Determine the [X, Y] coordinate at the center of the cell enclosing the given text.  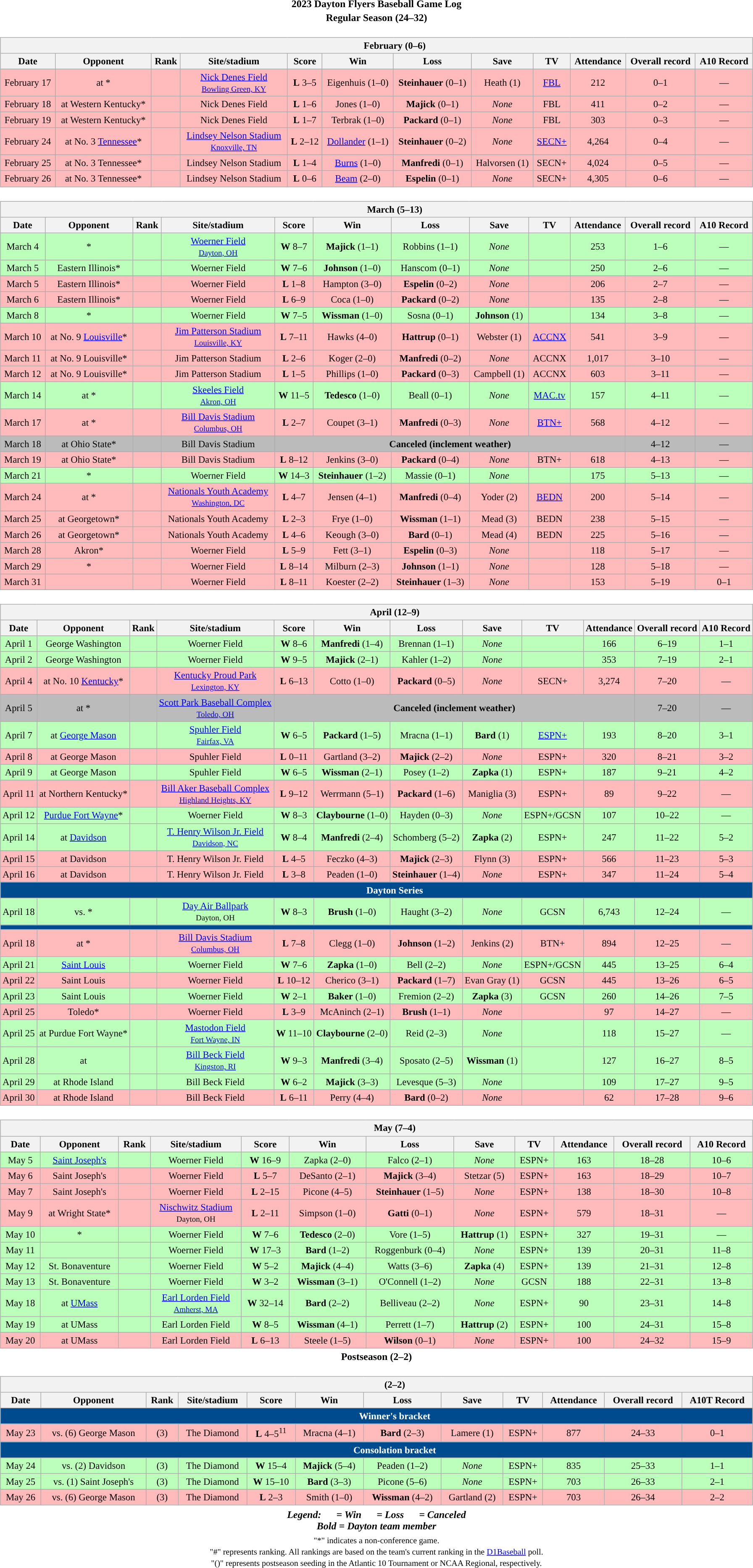
March 31 [23, 582]
Gatti (0–1) [410, 1213]
0–3 [661, 120]
MAC.tv [550, 395]
Brush (1–0) [352, 911]
L 1–7 [305, 120]
Day Air BallparkDayton, OH [215, 911]
21–31 [652, 1266]
W 3–2 [266, 1282]
Nick Denes FieldBowling Green, KY [234, 82]
Wilson (0–1) [410, 1341]
Yoder (2) [499, 497]
L 2–7 [294, 423]
Hattrup (0–1) [430, 337]
Halvorsen (1) [503, 163]
Espelin (0–2) [430, 284]
10–6 [721, 1160]
vs. * [83, 911]
vs. (1) Saint Joseph's [93, 1481]
Hampton (3–0) [352, 284]
Bard (0–2) [426, 1098]
Wissman (1) [492, 1061]
Manfredi (1–4) [352, 644]
April 15 [18, 859]
10–22 [667, 815]
L 3–9 [294, 1012]
Packard (1–5) [352, 735]
L 1–4 [305, 163]
W 17–3 [266, 1250]
3–9 [660, 337]
15–27 [667, 1034]
May (7–4) [376, 1128]
212 [598, 82]
24–31 [652, 1325]
A10T Record [717, 1400]
11–8 [721, 1250]
February 19 [28, 120]
Bard (0–1) [430, 535]
Manfredi (2–4) [352, 837]
Bard (1–2) [328, 1250]
T. Henry Wilson Jr. FieldDavidson, NC [215, 837]
Campbell (1) [499, 374]
Smith (1–0) [329, 1497]
Coca (1–0) [352, 299]
April 2 [18, 659]
9–22 [667, 794]
W 15–4 [271, 1465]
5–16 [660, 535]
5–13 [660, 476]
8–21 [667, 757]
Webster (1) [499, 337]
Coupet (3–1) [352, 423]
12–8 [721, 1266]
18–28 [652, 1160]
Watts (3–6) [410, 1266]
603 [598, 374]
12–25 [667, 943]
W 16–9 [266, 1160]
Phillips (1–0) [352, 374]
4,264 [598, 141]
L 2–6 [294, 358]
April 14 [18, 837]
Steinhauer (1–2) [352, 476]
4–13 [660, 460]
Earl Lorden FieldAmherst, MA [196, 1303]
Bell (2–2) [426, 965]
835 [574, 1465]
Hattrup (2) [484, 1325]
20–31 [652, 1250]
Bill Aker Baseball ComplexHighland Heights, KY [215, 794]
3–10 [660, 358]
March 11 [23, 358]
327 [584, 1234]
6–19 [667, 644]
L 5–9 [294, 550]
O'Connell (1–2) [410, 1282]
Espelin (0–3) [430, 550]
5–19 [660, 582]
2–6 [660, 268]
McAninch (2–1) [352, 1012]
Wissman (1–1) [430, 519]
16–27 [667, 1061]
March 19 [23, 460]
April 9 [18, 772]
0–2 [661, 104]
L 4–7 [294, 497]
5–2 [726, 837]
Packard (0–4) [430, 460]
L 4–511 [271, 1433]
L 4–5 [294, 859]
Koger (2–0) [352, 358]
DeSanto (2–1) [328, 1175]
Spuhler FieldFairfax, VA [215, 735]
Bill Beck FieldKingston, RI [215, 1061]
4,024 [598, 163]
at No. 10 Kentucky* [83, 681]
Hanscom (0–1) [430, 268]
5–4 [726, 874]
26–33 [643, 1481]
Steele (1–5) [328, 1341]
W 14–3 [294, 476]
March 6 [23, 299]
Feczko (4–3) [352, 859]
11–22 [667, 837]
April 21 [18, 965]
April 29 [18, 1082]
W 7–5 [294, 315]
14–8 [721, 1303]
Manfredi (3–4) [352, 1061]
Evan Gray (1) [492, 980]
Mead (3) [499, 519]
L 2–15 [266, 1191]
Beam (2–0) [358, 179]
W 11–10 [294, 1034]
4–11 [660, 395]
March 4 [23, 246]
13–25 [667, 965]
250 [598, 268]
March 21 [23, 476]
April 23 [18, 996]
Mastodon FieldFort Wayne, IN [215, 1034]
4,305 [598, 179]
Mracna (4–1) [329, 1433]
March 12 [23, 374]
3–8 [660, 315]
Bard (3–3) [329, 1481]
10–8 [721, 1191]
Majick (3–4) [410, 1175]
153 [598, 582]
Vore (1–5) [410, 1234]
Packard (0–1) [432, 120]
7–5 [726, 996]
Espelin (0–1) [432, 179]
225 [598, 535]
Perry (4–4) [352, 1098]
at Purdue Fort Wayne* [83, 1034]
February 18 [28, 104]
W 2–1 [294, 996]
Purdue Fort Wayne* [83, 815]
15–9 [721, 1341]
May 25 [21, 1481]
Packard (0–5) [426, 681]
14–26 [667, 996]
134 [598, 315]
Schomberg (5–2) [426, 837]
Majick (0–1) [432, 104]
May 26 [21, 1497]
175 [598, 476]
April 28 [18, 1061]
157 [598, 395]
11–23 [667, 859]
0–6 [661, 179]
February 25 [28, 163]
Keough (3–0) [352, 535]
April (12–9) [376, 612]
March 8 [23, 315]
February 24 [28, 141]
W 8–5 [266, 1325]
8–20 [667, 735]
April 12 [18, 815]
541 [598, 337]
5–17 [660, 550]
Claybourne (2–0) [352, 1034]
12–24 [667, 911]
Roggenburk (0–4) [410, 1250]
24–33 [643, 1433]
May 12 [20, 1266]
L 9–12 [294, 794]
W 8–6 [294, 644]
Wissman (3–1) [328, 1282]
Dollander (1–1) [358, 141]
at [83, 1061]
Picone (5–6) [402, 1481]
193 [609, 735]
Beall (0–1) [430, 395]
7–19 [667, 659]
6,743 [609, 911]
Johnson (1) [499, 315]
Tedesco (1–0) [352, 395]
Jim Patterson StadiumLouisville, KY [218, 337]
4–2 [726, 772]
Terbrak (1–0) [358, 120]
97 [609, 1012]
Claybourne (1–0) [352, 815]
18–29 [652, 1175]
Kentucky Proud ParkLexington, KY [215, 681]
L 3–8 [294, 874]
Majick (2–3) [426, 859]
March 29 [23, 566]
Nationals Youth AcademyWashington, DC [218, 497]
Zapka (1) [492, 772]
9–5 [726, 1082]
25–33 [643, 1465]
L 7–11 [294, 337]
April 16 [18, 874]
3–2 [726, 757]
Majick (2–2) [426, 757]
894 [609, 943]
May 23 [21, 1433]
Wissman (4–2) [402, 1497]
Levesque (5–3) [426, 1082]
(2–2) [376, 1385]
L 1–6 [305, 104]
17–27 [667, 1082]
Packard (1–6) [426, 794]
W 8–7 [294, 246]
Jenkins (3–0) [352, 460]
L 1–8 [294, 284]
Manfredi (0–2) [430, 358]
W 15–10 [271, 1481]
February 17 [28, 82]
W 9–3 [294, 1061]
L 2–12 [305, 141]
5–14 [660, 497]
Gartland (3–2) [352, 757]
353 [609, 659]
Packard (0–3) [430, 374]
Peaden (1–2) [402, 1465]
Sosna (0–1) [430, 315]
107 [609, 815]
L 0–11 [294, 757]
Winner's bracket [376, 1416]
Hawks (4–0) [352, 337]
13–8 [721, 1282]
W 6–2 [294, 1082]
April 4 [18, 681]
10–7 [721, 1175]
Steinhauer (1–3) [430, 582]
Posey (1–2) [426, 772]
May 24 [21, 1465]
62 [609, 1098]
Kahler (1–2) [426, 659]
Hayden (0–3) [426, 815]
L 8–14 [294, 566]
Dayton Series [376, 890]
April 8 [18, 757]
135 [598, 299]
Zapka (1–0) [352, 965]
Simpson (1–0) [328, 1213]
Manfredi (0–3) [430, 423]
187 [609, 772]
May 9 [20, 1213]
April 5 [18, 708]
at Wright State* [80, 1213]
9–6 [726, 1098]
Manfredi (0–1) [432, 163]
Steinhauer (0–1) [432, 82]
Johnson (1–0) [352, 268]
Lamere (1) [472, 1433]
Bard (2–3) [402, 1433]
April 22 [18, 980]
247 [609, 837]
Zapka (2–0) [328, 1160]
188 [584, 1282]
Fremion (2–2) [426, 996]
Consolation bracket [376, 1450]
May 5 [20, 1160]
568 [598, 423]
Reid (2–3) [426, 1034]
3,274 [609, 681]
579 [584, 1213]
Perrett (1–7) [410, 1325]
L 6–9 [294, 299]
11–24 [667, 874]
6–4 [726, 965]
18–31 [652, 1213]
W 5–2 [266, 1266]
Woerner FieldDayton, OH [218, 246]
5–18 [660, 566]
109 [609, 1082]
0–4 [661, 141]
Majick (3–3) [352, 1082]
L 6–11 [294, 1098]
Steinhauer (1–4) [426, 874]
February 26 [28, 179]
Belliveau (2–2) [410, 1303]
1,017 [598, 358]
3–11 [660, 374]
Hattrup (1) [484, 1234]
vs. (2) Davidson [93, 1465]
Steinhauer (1–5) [410, 1191]
Koester (2–2) [352, 582]
411 [598, 104]
5–3 [726, 859]
Heath (1) [503, 82]
22–31 [652, 1282]
Zapka (4) [484, 1266]
89 [609, 794]
260 [609, 996]
Brush (1–1) [426, 1012]
May 10 [20, 1234]
March 28 [23, 550]
13–26 [667, 980]
Milburn (2–3) [352, 566]
303 [598, 120]
Majick (4–4) [328, 1266]
L 8–11 [294, 582]
February (0–6) [376, 45]
2–8 [660, 299]
April 30 [18, 1098]
Bard (1) [492, 735]
Majick (1–1) [352, 246]
Flynn (3) [492, 859]
Wissman (2–1) [352, 772]
9–21 [667, 772]
W 8–4 [294, 837]
Zapka (2) [492, 837]
5–15 [660, 519]
19–31 [652, 1234]
Fett (3–1) [352, 550]
26–34 [643, 1497]
877 [574, 1433]
Cherico (3–1) [352, 980]
Majick (5–4) [329, 1465]
Clegg (1–0) [352, 943]
Falco (2–1) [410, 1160]
0–5 [661, 163]
24–32 [652, 1341]
253 [598, 246]
Zapka (3) [492, 996]
3–1 [726, 735]
Akron* [89, 550]
L 5–7 [266, 1175]
Baker (1–0) [352, 996]
Tedesco (2–0) [328, 1234]
W 11–5 [294, 395]
Jenkins (2) [492, 943]
320 [609, 757]
17–28 [667, 1098]
April 11 [18, 794]
Maniglia (3) [492, 794]
Robbins (1–1) [430, 246]
March 10 [23, 337]
138 [584, 1191]
127 [609, 1061]
15–8 [721, 1325]
Gartland (2) [472, 1497]
Skeeles FieldAkron, OH [218, 395]
March 17 [23, 423]
2–7 [660, 284]
Mracna (1–1) [426, 735]
Werrmann (5–1) [352, 794]
April 7 [18, 735]
Massie (0–1) [430, 476]
Haught (3–2) [426, 911]
Cotto (1–0) [352, 681]
Stetzar (5) [484, 1175]
March 18 [23, 444]
1–6 [660, 246]
L 4–6 [294, 535]
347 [609, 874]
2–2 [717, 1497]
618 [598, 460]
L 2–11 [266, 1213]
Bard (2–2) [328, 1303]
Jones (1–0) [358, 104]
238 [598, 519]
Burns (1–0) [358, 163]
Sposato (2–5) [426, 1061]
May 18 [20, 1303]
Lindsey Nelson StadiumKnoxville, TN [234, 141]
8–5 [726, 1061]
Majick (2–1) [352, 659]
Wissman (1–0) [352, 315]
14–27 [667, 1012]
March 24 [23, 497]
March 26 [23, 535]
W 9–5 [294, 659]
L 0–6 [305, 179]
L 7–8 [294, 943]
Packard (0–2) [430, 299]
at Northern Kentucky* [83, 794]
L 1–5 [294, 374]
March (5–13) [376, 209]
March 25 [23, 519]
Steinhauer (0–2) [432, 141]
Packard (1–7) [426, 980]
Frye (1–0) [352, 519]
23–31 [652, 1303]
6–5 [726, 980]
May 13 [20, 1282]
Scott Park Baseball ComplexToledo, OH [215, 708]
L 10–12 [294, 980]
L 8–12 [294, 460]
May 7 [20, 1191]
May 19 [20, 1325]
166 [609, 644]
Mead (4) [499, 535]
March 14 [23, 395]
W 32–14 [266, 1303]
200 [598, 497]
May 20 [20, 1341]
128 [598, 566]
Nischwitz StadiumDayton, OH [196, 1213]
Wissman (4–1) [328, 1325]
L 3–5 [305, 82]
Eigenhuis (1–0) [358, 82]
90 [584, 1303]
Manfredi (0–4) [430, 497]
Toledo* [83, 1012]
Picone (4–5) [328, 1191]
May 6 [20, 1175]
Johnson (1–2) [426, 943]
566 [609, 859]
18–30 [652, 1191]
April 1 [18, 644]
Peaden (1–0) [352, 874]
May 11 [20, 1250]
Jensen (4–1) [352, 497]
206 [598, 284]
Johnson (1–1) [430, 566]
Brennan (1–1) [426, 644]
